For the text-containing cell, return its midpoint in [x, y] coordinate format. 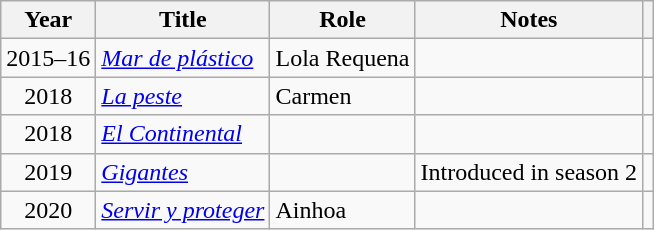
Notes [529, 20]
Servir y proteger [183, 210]
Introduced in season 2 [529, 172]
Carmen [342, 96]
2015–16 [48, 58]
Year [48, 20]
Gigantes [183, 172]
Lola Requena [342, 58]
2020 [48, 210]
La peste [183, 96]
Ainhoa [342, 210]
El Continental [183, 134]
2019 [48, 172]
Title [183, 20]
Mar de plástico [183, 58]
Role [342, 20]
